Scan for the cell matching the given text and deliver its [x, y] coordinate at center. 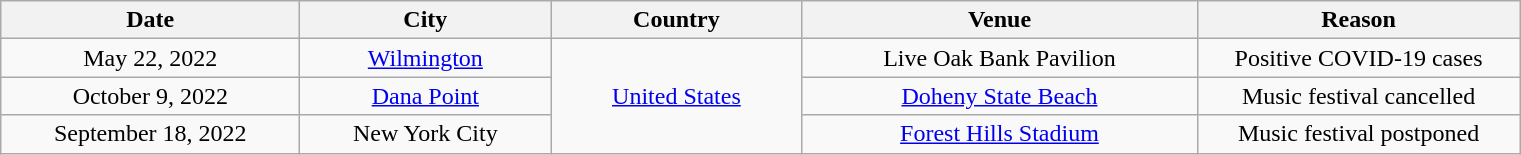
Doheny State Beach [1000, 96]
Forest Hills Stadium [1000, 134]
October 9, 2022 [150, 96]
Positive COVID-19 cases [1358, 58]
New York City [426, 134]
September 18, 2022 [150, 134]
City [426, 20]
May 22, 2022 [150, 58]
Country [676, 20]
Music festival postponed [1358, 134]
Live Oak Bank Pavilion [1000, 58]
Venue [1000, 20]
Wilmington [426, 58]
Dana Point [426, 96]
Reason [1358, 20]
Music festival cancelled [1358, 96]
Date [150, 20]
United States [676, 96]
